Provide the (X, Y) coordinate of the cell's center where the given text is located.  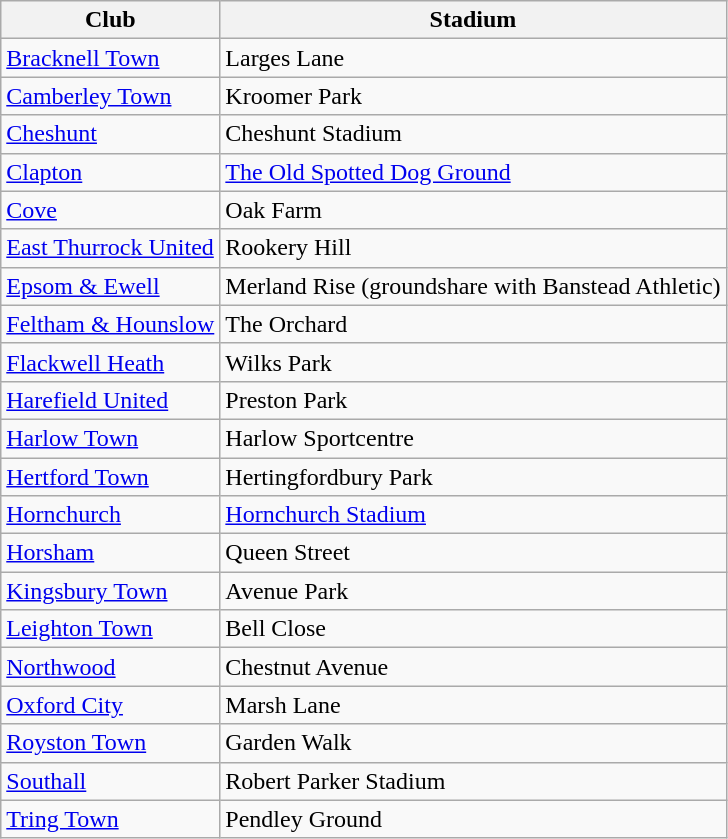
Harlow Town (110, 438)
East Thurrock United (110, 248)
Pendley Ground (473, 819)
Horsham (110, 553)
Harlow Sportcentre (473, 438)
Feltham & Hounslow (110, 324)
Bracknell Town (110, 58)
Hornchurch (110, 515)
Kingsbury Town (110, 591)
Oak Farm (473, 210)
Preston Park (473, 400)
Kroomer Park (473, 96)
Harefield United (110, 400)
Marsh Lane (473, 705)
Stadium (473, 20)
Chestnut Avenue (473, 667)
Garden Walk (473, 743)
Merland Rise (groundshare with Banstead Athletic) (473, 286)
Cheshunt (110, 134)
Royston Town (110, 743)
Queen Street (473, 553)
Hertingfordbury Park (473, 477)
Oxford City (110, 705)
Cheshunt Stadium (473, 134)
Clapton (110, 172)
Wilks Park (473, 362)
Northwood (110, 667)
Robert Parker Stadium (473, 781)
Larges Lane (473, 58)
Southall (110, 781)
Bell Close (473, 629)
Epsom & Ewell (110, 286)
Hertford Town (110, 477)
Avenue Park (473, 591)
Tring Town (110, 819)
Club (110, 20)
Cove (110, 210)
The Orchard (473, 324)
Camberley Town (110, 96)
Hornchurch Stadium (473, 515)
Flackwell Heath (110, 362)
The Old Spotted Dog Ground (473, 172)
Leighton Town (110, 629)
Rookery Hill (473, 248)
